Determine the [X, Y] coordinate at the center of the cell enclosing the given text.  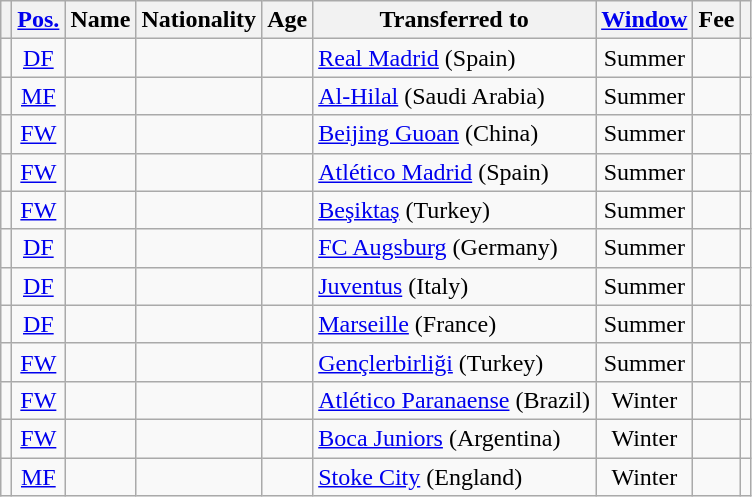
Boca Juniors (Argentina) [454, 438]
Fee [716, 20]
FC Augsburg (Germany) [454, 248]
Al-Hilal (Saudi Arabia) [454, 96]
Juventus (Italy) [454, 286]
Beijing Guoan (China) [454, 134]
Stoke City (England) [454, 477]
Real Madrid (Spain) [454, 58]
Beşiktaş (Turkey) [454, 210]
Window [644, 20]
Name [100, 20]
Gençlerbirliği (Turkey) [454, 362]
Pos. [38, 20]
Marseille (France) [454, 324]
Atlético Paranaense (Brazil) [454, 400]
Transferred to [454, 20]
Atlético Madrid (Spain) [454, 172]
Nationality [199, 20]
Age [288, 20]
